Pinpoint the cell where the given text exists, returning its [x, y] midpoint coordinate. 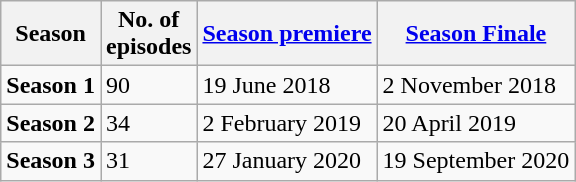
Season [51, 34]
Season premiere [287, 34]
Season 2 [51, 123]
Season 1 [51, 85]
2 February 2019 [287, 123]
20 April 2019 [476, 123]
No. ofepisodes [148, 34]
Season Finale [476, 34]
19 September 2020 [476, 161]
90 [148, 85]
Season 3 [51, 161]
31 [148, 161]
27 January 2020 [287, 161]
2 November 2018 [476, 85]
34 [148, 123]
19 June 2018 [287, 85]
